Provide the [x, y] coordinate of the cell's center where the given text is located.  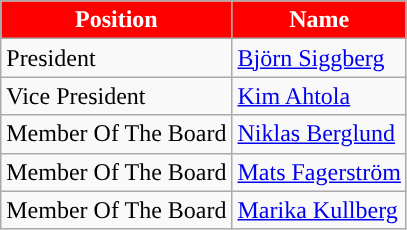
President [116, 58]
Position [116, 20]
Name [319, 20]
Kim Ahtola [319, 96]
Vice President [116, 96]
Niklas Berglund [319, 134]
Marika Kullberg [319, 210]
Björn Siggberg [319, 58]
Mats Fagerström [319, 172]
